Search for the cell housing the specified text and yield its [x, y] center coordinate. 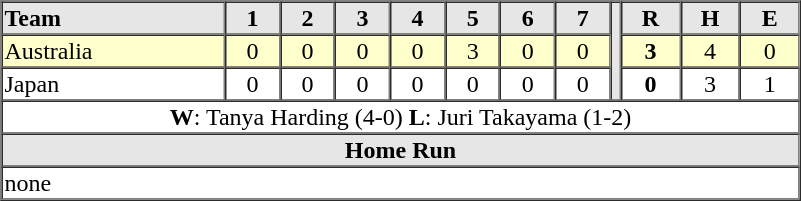
H [710, 18]
5 [472, 18]
R [651, 18]
2 [308, 18]
7 [582, 18]
Home Run [401, 150]
none [401, 182]
W: Tanya Harding (4-0) L: Juri Takayama (1-2) [401, 116]
6 [528, 18]
Australia [114, 50]
Japan [114, 84]
Team [114, 18]
E [770, 18]
